Return (X, Y) of the center of cell containing provided text 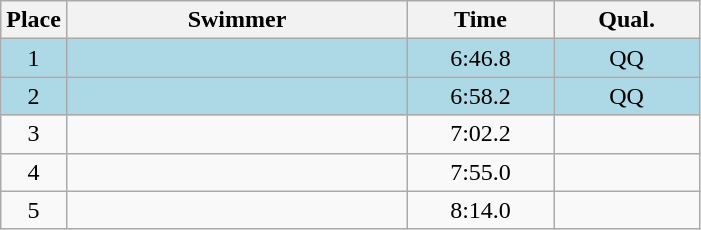
3 (34, 134)
5 (34, 210)
7:02.2 (481, 134)
Place (34, 20)
Qual. (627, 20)
7:55.0 (481, 172)
1 (34, 58)
6:46.8 (481, 58)
Swimmer (236, 20)
Time (481, 20)
6:58.2 (481, 96)
2 (34, 96)
8:14.0 (481, 210)
4 (34, 172)
